Output the [x, y] coordinate of the center of the cell containing the given text.  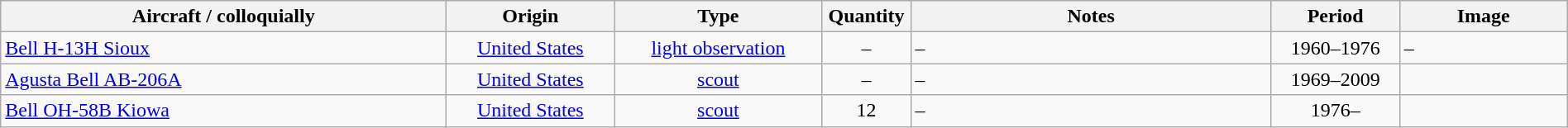
Origin [531, 17]
Period [1335, 17]
Type [718, 17]
light observation [718, 48]
Agusta Bell AB-206A [223, 79]
1976– [1335, 111]
1960–1976 [1335, 48]
1969–2009 [1335, 79]
Notes [1091, 17]
Quantity [867, 17]
12 [867, 111]
Bell H-13H Sioux [223, 48]
Bell OH-58B Kiowa [223, 111]
Image [1484, 17]
Aircraft / colloquially [223, 17]
